From the cell containing the given text, extract its center point as [X, Y] coordinate. 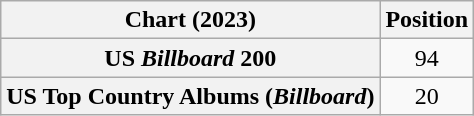
US Top Country Albums (Billboard) [190, 96]
20 [427, 96]
US Billboard 200 [190, 58]
Position [427, 20]
Chart (2023) [190, 20]
94 [427, 58]
